Capture the cell that displays the provided text and extract its (X, Y) central coordinate. 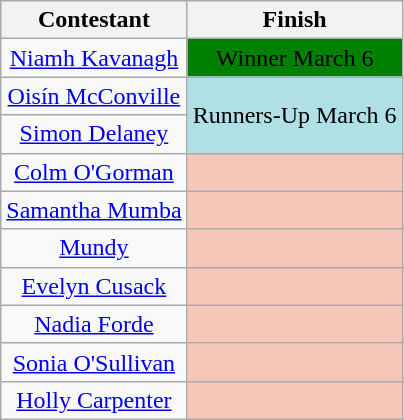
Niamh Kavanagh (94, 58)
Samantha Mumba (94, 210)
Runners-Up March 6 (294, 115)
Evelyn Cusack (94, 286)
Nadia Forde (94, 324)
Holly Carpenter (94, 400)
Oisín McConville (94, 96)
Mundy (94, 248)
Sonia O'Sullivan (94, 362)
Contestant (94, 20)
Simon Delaney (94, 134)
Colm O'Gorman (94, 172)
Finish (294, 20)
Winner March 6 (294, 58)
